Determine the (x, y) coordinate at the center of the cell enclosing the given text.  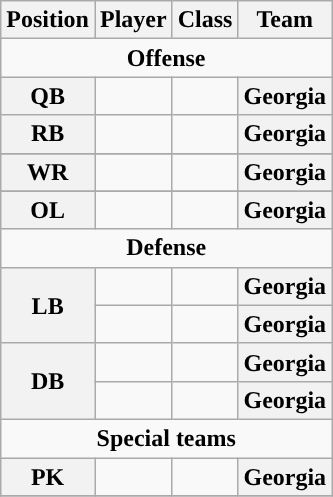
PK (48, 477)
Player (133, 20)
WR (48, 172)
DB (48, 381)
Class (205, 20)
Special teams (166, 438)
Team (285, 20)
LB (48, 305)
QB (48, 96)
Offense (166, 58)
RB (48, 134)
OL (48, 210)
Defense (166, 248)
Position (48, 20)
